Pinpoint the cell where the given text exists, returning its [X, Y] midpoint coordinate. 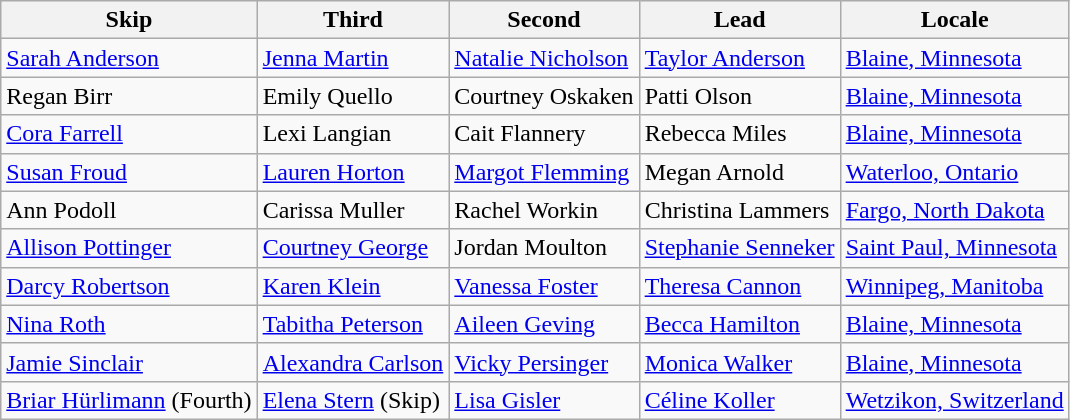
Alexandra Carlson [353, 362]
Rachel Workin [544, 210]
Winnipeg, Manitoba [954, 286]
Monica Walker [740, 362]
Lisa Gisler [544, 400]
Elena Stern (Skip) [353, 400]
Fargo, North Dakota [954, 210]
Carissa Muller [353, 210]
Allison Pottinger [129, 248]
Taylor Anderson [740, 58]
Second [544, 20]
Wetzikon, Switzerland [954, 400]
Margot Flemming [544, 172]
Aileen Geving [544, 324]
Vicky Persinger [544, 362]
Tabitha Peterson [353, 324]
Courtney George [353, 248]
Stephanie Senneker [740, 248]
Christina Lammers [740, 210]
Rebecca Miles [740, 134]
Karen Klein [353, 286]
Jordan Moulton [544, 248]
Lauren Horton [353, 172]
Natalie Nicholson [544, 58]
Courtney Oskaken [544, 96]
Patti Olson [740, 96]
Vanessa Foster [544, 286]
Céline Koller [740, 400]
Becca Hamilton [740, 324]
Lead [740, 20]
Theresa Cannon [740, 286]
Cait Flannery [544, 134]
Nina Roth [129, 324]
Lexi Langian [353, 134]
Ann Podoll [129, 210]
Skip [129, 20]
Jenna Martin [353, 58]
Third [353, 20]
Megan Arnold [740, 172]
Jamie Sinclair [129, 362]
Darcy Robertson [129, 286]
Briar Hürlimann (Fourth) [129, 400]
Emily Quello [353, 96]
Locale [954, 20]
Saint Paul, Minnesota [954, 248]
Sarah Anderson [129, 58]
Cora Farrell [129, 134]
Regan Birr [129, 96]
Susan Froud [129, 172]
Waterloo, Ontario [954, 172]
